Extract the (x, y) coordinate from the center of the cell holding the provided text.  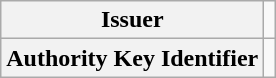
Authority Key Identifier (132, 58)
Issuer (132, 20)
